Determine the [x, y] coordinate at the center of the cell enclosing the given text.  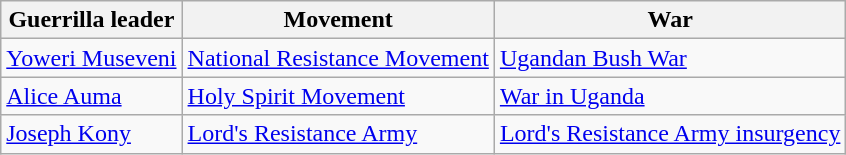
Movement [338, 20]
War in Uganda [670, 96]
Guerrilla leader [92, 20]
Alice Auma [92, 96]
Holy Spirit Movement [338, 96]
Ugandan Bush War [670, 58]
National Resistance Movement [338, 58]
Lord's Resistance Army [338, 134]
Yoweri Museveni [92, 58]
Lord's Resistance Army insurgency [670, 134]
War [670, 20]
Joseph Kony [92, 134]
